Pinpoint the cell where the given text exists, returning its (X, Y) midpoint coordinate. 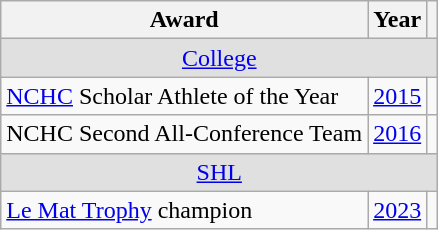
Year (398, 20)
Le Mat Trophy champion (184, 210)
2016 (398, 134)
Award (184, 20)
2015 (398, 96)
SHL (220, 172)
NCHC Second All-Conference Team (184, 134)
NCHC Scholar Athlete of the Year (184, 96)
2023 (398, 210)
College (220, 58)
